Scan for the cell matching the given text and deliver its (x, y) coordinate at center. 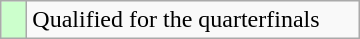
Qualified for the quarterfinals (193, 20)
